Return [X, Y] of the center of cell containing provided text 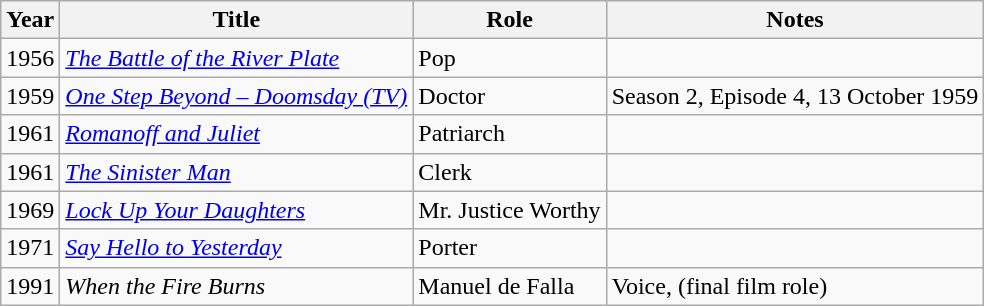
1971 [30, 248]
Manuel de Falla [510, 286]
Doctor [510, 96]
1956 [30, 58]
1969 [30, 210]
Mr. Justice Worthy [510, 210]
Lock Up Your Daughters [236, 210]
1991 [30, 286]
Role [510, 20]
Say Hello to Yesterday [236, 248]
One Step Beyond – Doomsday (TV) [236, 96]
Porter [510, 248]
Patriarch [510, 134]
Year [30, 20]
When the Fire Burns [236, 286]
1959 [30, 96]
Title [236, 20]
Season 2, Episode 4, 13 October 1959 [795, 96]
The Battle of the River Plate [236, 58]
The Sinister Man [236, 172]
Pop [510, 58]
Romanoff and Juliet [236, 134]
Clerk [510, 172]
Voice, (final film role) [795, 286]
Notes [795, 20]
